Capture the cell that displays the provided text and extract its (x, y) central coordinate. 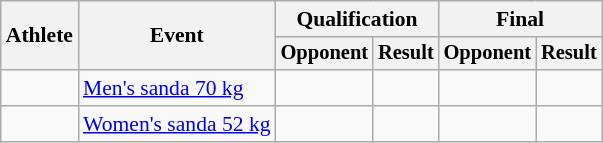
Event (177, 36)
Final (520, 19)
Qualification (358, 19)
Athlete (40, 36)
Women's sanda 52 kg (177, 124)
Men's sanda 70 kg (177, 88)
